Pinpoint the cell where the given text exists, returning its [x, y] midpoint coordinate. 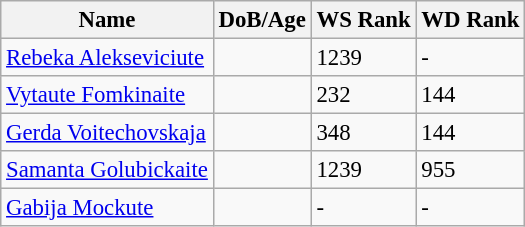
WD Rank [470, 20]
955 [470, 170]
Samanta Golubickaite [107, 170]
348 [364, 133]
Vytaute Fomkinaite [107, 95]
232 [364, 95]
WS Rank [364, 20]
Name [107, 20]
DoB/Age [262, 20]
Rebeka Alekseviciute [107, 58]
Gerda Voitechovskaja [107, 133]
Gabija Mockute [107, 208]
